Return the [X, Y] coordinate for the center point of the cell that contains the specified text.  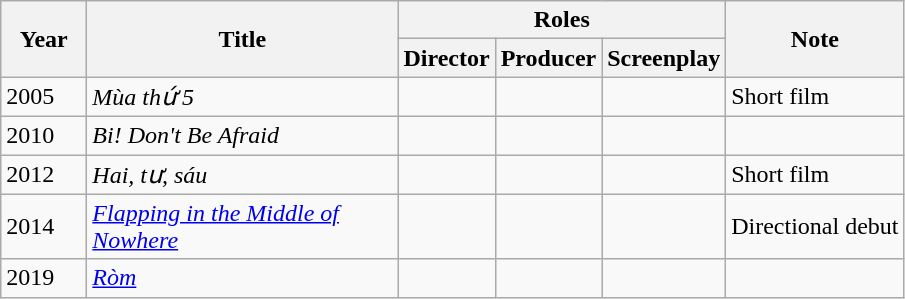
2014 [44, 226]
2010 [44, 135]
Mùa thứ 5 [242, 97]
Director [446, 58]
Roles [562, 20]
Note [815, 39]
Flapping in the Middle of Nowhere [242, 226]
Screenplay [664, 58]
Hai, tư, sáu [242, 174]
Title [242, 39]
2019 [44, 278]
Directional debut [815, 226]
2012 [44, 174]
Year [44, 39]
Bi! Don't Be Afraid [242, 135]
2005 [44, 97]
Producer [548, 58]
Ròm [242, 278]
